Scan for the cell matching the given text and deliver its (X, Y) coordinate at center. 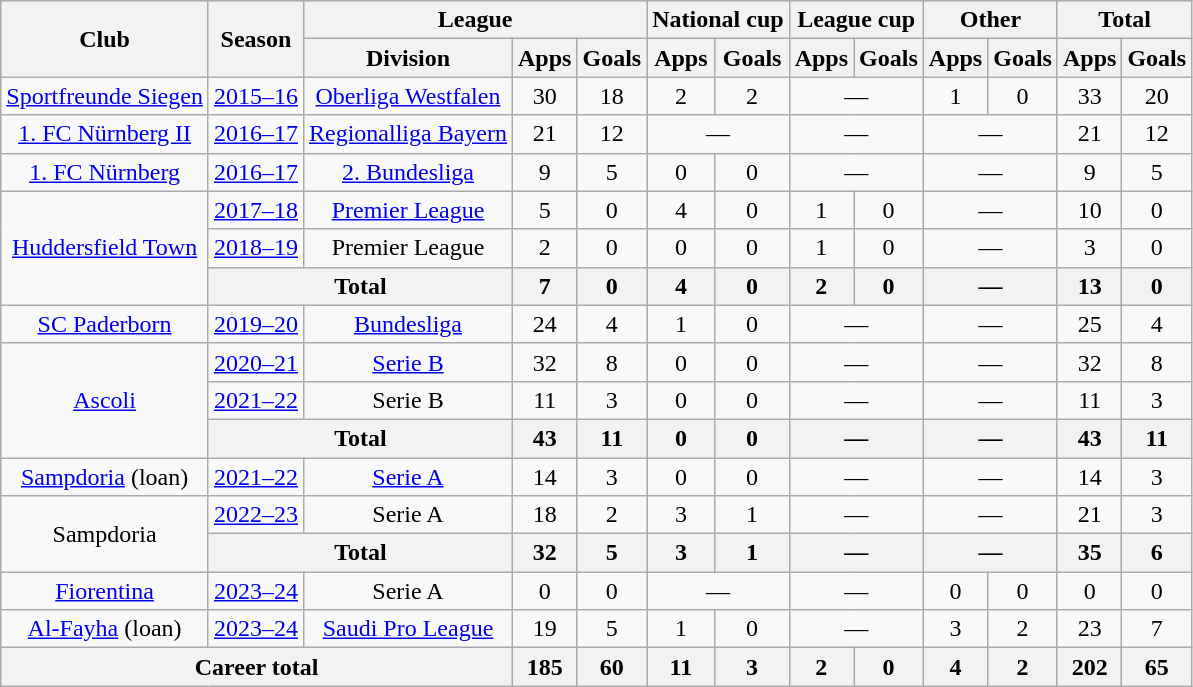
30 (545, 96)
25 (1089, 324)
2. Bundesliga (408, 172)
1. FC Nürnberg (105, 172)
SC Paderborn (105, 324)
Season (256, 39)
2015–16 (256, 96)
Fiorentina (105, 591)
Division (408, 58)
2022–23 (256, 515)
6 (1157, 553)
2017–18 (256, 210)
League (474, 20)
Sampdoria (loan) (105, 477)
Regionalliga Bayern (408, 134)
Club (105, 39)
10 (1089, 210)
Oberliga Westfalen (408, 96)
1. FC Nürnberg II (105, 134)
23 (1089, 629)
202 (1089, 667)
Huddersfield Town (105, 248)
20 (1157, 96)
League cup (856, 20)
Ascoli (105, 400)
Saudi Pro League (408, 629)
65 (1157, 667)
Other (990, 20)
National cup (718, 20)
Sampdoria (105, 534)
Al-Fayha (loan) (105, 629)
185 (545, 667)
60 (612, 667)
33 (1089, 96)
13 (1089, 286)
Bundesliga (408, 324)
2020–21 (256, 362)
35 (1089, 553)
2019–20 (256, 324)
Sportfreunde Siegen (105, 96)
2018–19 (256, 248)
24 (545, 324)
Career total (257, 667)
19 (545, 629)
